Determine the (x, y) coordinate at the center of the cell enclosing the given text.  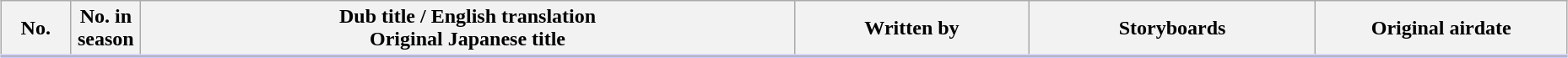
Dub title / English translationOriginal Japanese title (468, 29)
No. (35, 29)
Written by (911, 29)
Original airdate (1441, 29)
No. in season (106, 29)
Storyboards (1173, 29)
